From the cell containing the given text, extract its center point as (X, Y) coordinate. 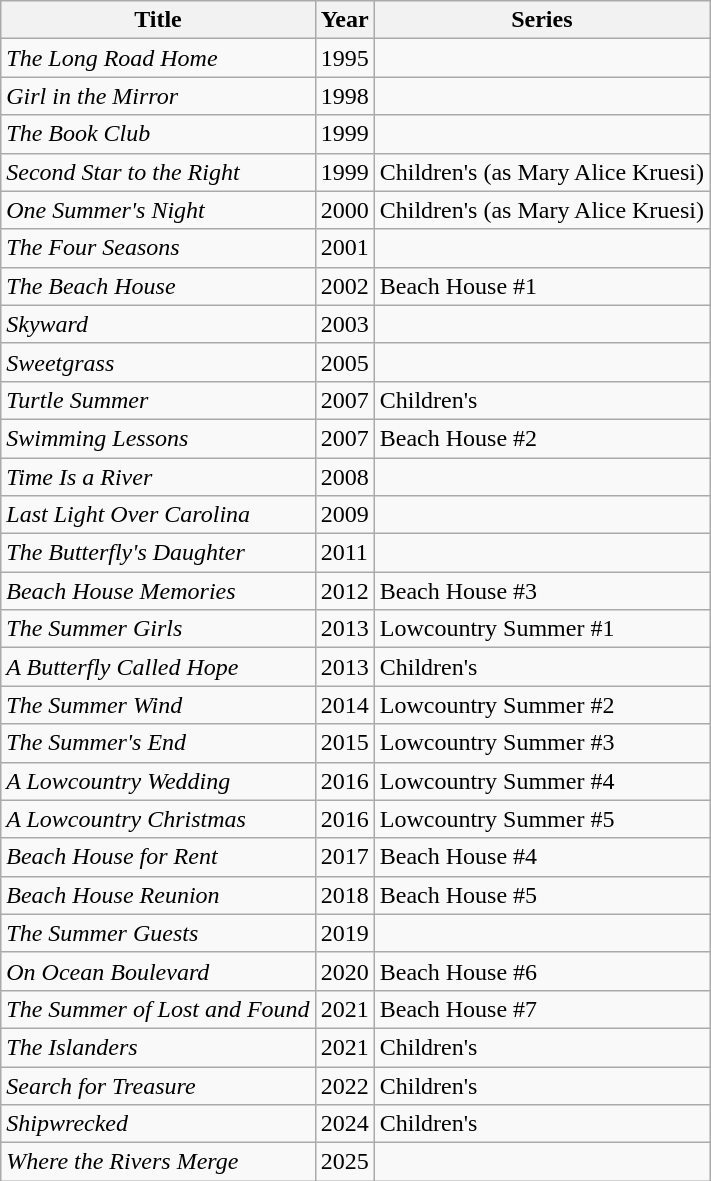
A Lowcountry Wedding (158, 781)
Beach House #2 (542, 438)
Beach House #5 (542, 895)
Beach House #6 (542, 971)
2001 (344, 248)
The Butterfly's Daughter (158, 553)
A Butterfly Called Hope (158, 667)
2025 (344, 1162)
Title (158, 20)
Shipwrecked (158, 1124)
2018 (344, 895)
Beach House #1 (542, 286)
2002 (344, 286)
2011 (344, 553)
On Ocean Boulevard (158, 971)
Time Is a River (158, 477)
Lowcountry Summer #1 (542, 629)
Beach House #7 (542, 1009)
Swimming Lessons (158, 438)
2019 (344, 933)
Lowcountry Summer #5 (542, 819)
2000 (344, 210)
2005 (344, 362)
Beach House Memories (158, 591)
Skyward (158, 324)
Second Star to the Right (158, 172)
The Long Road Home (158, 58)
Lowcountry Summer #4 (542, 781)
2022 (344, 1085)
Search for Treasure (158, 1085)
Where the Rivers Merge (158, 1162)
The Beach House (158, 286)
2020 (344, 971)
2017 (344, 857)
Series (542, 20)
2012 (344, 591)
The Summer Wind (158, 705)
Beach House for Rent (158, 857)
Lowcountry Summer #2 (542, 705)
2008 (344, 477)
The Summer's End (158, 743)
Sweetgrass (158, 362)
2014 (344, 705)
Year (344, 20)
A Lowcountry Christmas (158, 819)
2003 (344, 324)
2009 (344, 515)
The Four Seasons (158, 248)
1998 (344, 96)
The Book Club (158, 134)
Lowcountry Summer #3 (542, 743)
The Summer Guests (158, 933)
Beach House Reunion (158, 895)
Last Light Over Carolina (158, 515)
Turtle Summer (158, 400)
Beach House #3 (542, 591)
The Summer Girls (158, 629)
1995 (344, 58)
Beach House #4 (542, 857)
One Summer's Night (158, 210)
The Summer of Lost and Found (158, 1009)
Girl in the Mirror (158, 96)
The Islanders (158, 1047)
2015 (344, 743)
2024 (344, 1124)
